Return (X, Y) of the center of cell containing provided text 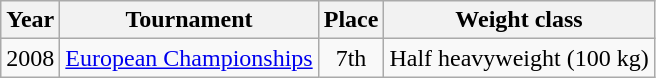
Half heavyweight (100 kg) (519, 58)
Place (351, 20)
7th (351, 58)
European Championships (189, 58)
2008 (30, 58)
Year (30, 20)
Weight class (519, 20)
Tournament (189, 20)
